Provide the (x, y) coordinate of the cell's center where the given text is located.  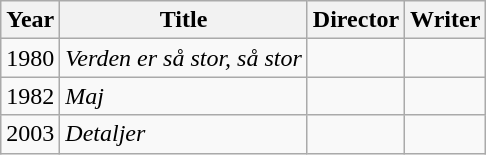
Director (356, 20)
Writer (446, 20)
1982 (30, 96)
Verden er så stor, så stor (184, 58)
1980 (30, 58)
Title (184, 20)
Maj (184, 96)
Detaljer (184, 134)
2003 (30, 134)
Year (30, 20)
